Return [X, Y] of the center of cell containing provided text 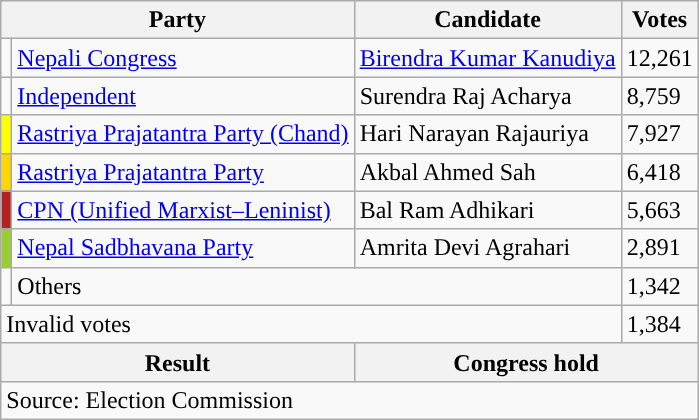
7,927 [660, 134]
5,663 [660, 210]
Votes [660, 20]
8,759 [660, 96]
12,261 [660, 58]
Bal Ram Adhikari [488, 210]
1,342 [660, 286]
Independent [183, 96]
Amrita Devi Agrahari [488, 248]
Congress hold [526, 362]
Candidate [488, 20]
2,891 [660, 248]
Rastriya Prajatantra Party [183, 172]
CPN (Unified Marxist–Leninist) [183, 210]
Akbal Ahmed Sah [488, 172]
1,384 [660, 324]
Hari Narayan Rajauriya [488, 134]
6,418 [660, 172]
Nepali Congress [183, 58]
Party [178, 20]
Surendra Raj Acharya [488, 96]
Birendra Kumar Kanudiya [488, 58]
Result [178, 362]
Others [316, 286]
Rastriya Prajatantra Party (Chand) [183, 134]
Source: Election Commission [350, 400]
Invalid votes [311, 324]
Nepal Sadbhavana Party [183, 248]
